Determine the [x, y] coordinate at the center of the cell enclosing the given text.  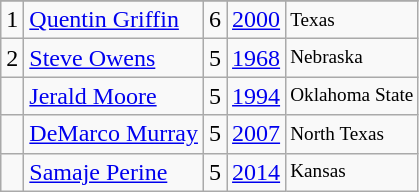
Kansas [352, 172]
2007 [256, 134]
1994 [256, 96]
Quentin Griffin [114, 20]
Oklahoma State [352, 96]
2 [12, 58]
Samaje Perine [114, 172]
Nebraska [352, 58]
2014 [256, 172]
Steve Owens [114, 58]
1968 [256, 58]
North Texas [352, 134]
2000 [256, 20]
Jerald Moore [114, 96]
1 [12, 20]
6 [214, 20]
Texas [352, 20]
DeMarco Murray [114, 134]
